For the text-containing cell, return its midpoint in [x, y] coordinate format. 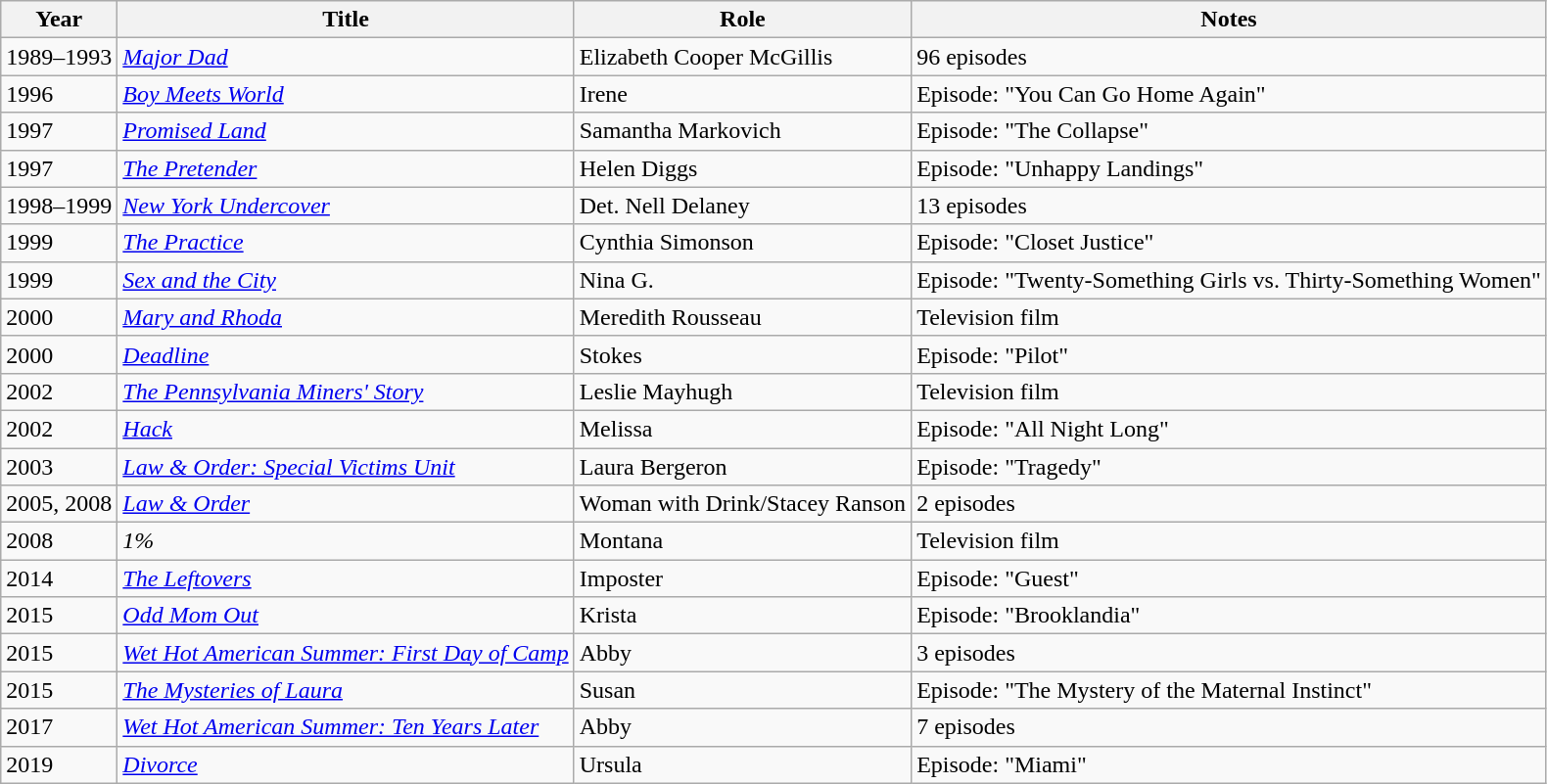
Sex and the City [346, 280]
Stokes [742, 354]
The Pretender [346, 168]
Det. Nell Delaney [742, 206]
Melissa [742, 429]
96 episodes [1230, 57]
The Leftovers [346, 578]
Year [59, 20]
Krista [742, 616]
13 episodes [1230, 206]
Law & Order: Special Victims Unit [346, 467]
Promised Land [346, 131]
Divorce [346, 764]
Helen Diggs [742, 168]
Meredith Rousseau [742, 317]
2019 [59, 764]
Nina G. [742, 280]
Susan [742, 690]
1% [346, 541]
The Mysteries of Laura [346, 690]
7 episodes [1230, 727]
Episode: "All Night Long" [1230, 429]
Episode: "Unhappy Landings" [1230, 168]
Boy Meets World [346, 94]
Role [742, 20]
Wet Hot American Summer: First Day of Camp [346, 653]
2005, 2008 [59, 504]
Episode: "Brooklandia" [1230, 616]
Mary and Rhoda [346, 317]
3 episodes [1230, 653]
Laura Bergeron [742, 467]
Notes [1230, 20]
Irene [742, 94]
Deadline [346, 354]
Montana [742, 541]
Episode: "Pilot" [1230, 354]
Elizabeth Cooper McGillis [742, 57]
2017 [59, 727]
2 episodes [1230, 504]
Episode: "You Can Go Home Again" [1230, 94]
1996 [59, 94]
Ursula [742, 764]
Woman with Drink/Stacey Ranson [742, 504]
Leslie Mayhugh [742, 392]
Episode: "Guest" [1230, 578]
2003 [59, 467]
2008 [59, 541]
Episode: "Twenty-Something Girls vs. Thirty-Something Women" [1230, 280]
Title [346, 20]
Odd Mom Out [346, 616]
The Pennsylvania Miners' Story [346, 392]
Wet Hot American Summer: Ten Years Later [346, 727]
Episode: "Miami" [1230, 764]
Episode: "Tragedy" [1230, 467]
Law & Order [346, 504]
1998–1999 [59, 206]
Imposter [742, 578]
Episode: "The Mystery of the Maternal Instinct" [1230, 690]
2014 [59, 578]
Hack [346, 429]
Samantha Markovich [742, 131]
New York Undercover [346, 206]
Cynthia Simonson [742, 243]
1989–1993 [59, 57]
The Practice [346, 243]
Episode: "The Collapse" [1230, 131]
Episode: "Closet Justice" [1230, 243]
Major Dad [346, 57]
